Return the [X, Y] coordinate for the center point of the cell that contains the specified text.  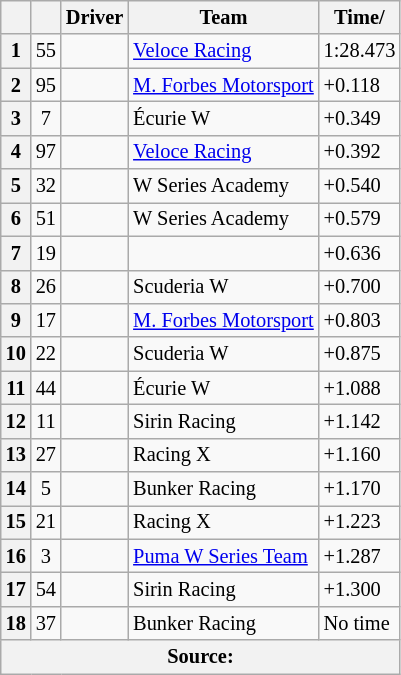
13 [16, 455]
4 [16, 152]
Puma W Series Team [223, 556]
+1.300 [360, 589]
+1.223 [360, 522]
8 [16, 287]
Team [223, 17]
12 [16, 421]
95 [46, 85]
37 [46, 623]
+0.540 [360, 186]
+1.170 [360, 489]
32 [46, 186]
2 [16, 85]
Source: [200, 657]
+1.287 [360, 556]
+0.803 [360, 320]
+0.636 [360, 253]
55 [46, 51]
27 [46, 455]
10 [16, 354]
+0.349 [360, 118]
+1.142 [360, 421]
+1.088 [360, 388]
19 [46, 253]
+1.160 [360, 455]
18 [16, 623]
Driver [94, 17]
16 [16, 556]
+0.700 [360, 287]
22 [46, 354]
1 [16, 51]
+0.875 [360, 354]
54 [46, 589]
1:28.473 [360, 51]
+0.118 [360, 85]
51 [46, 219]
No time [360, 623]
15 [16, 522]
+0.392 [360, 152]
44 [46, 388]
14 [16, 489]
9 [16, 320]
+0.579 [360, 219]
Time/ [360, 17]
97 [46, 152]
21 [46, 522]
6 [16, 219]
26 [46, 287]
